Return the [X, Y] coordinate for the center point of the cell that contains the specified text.  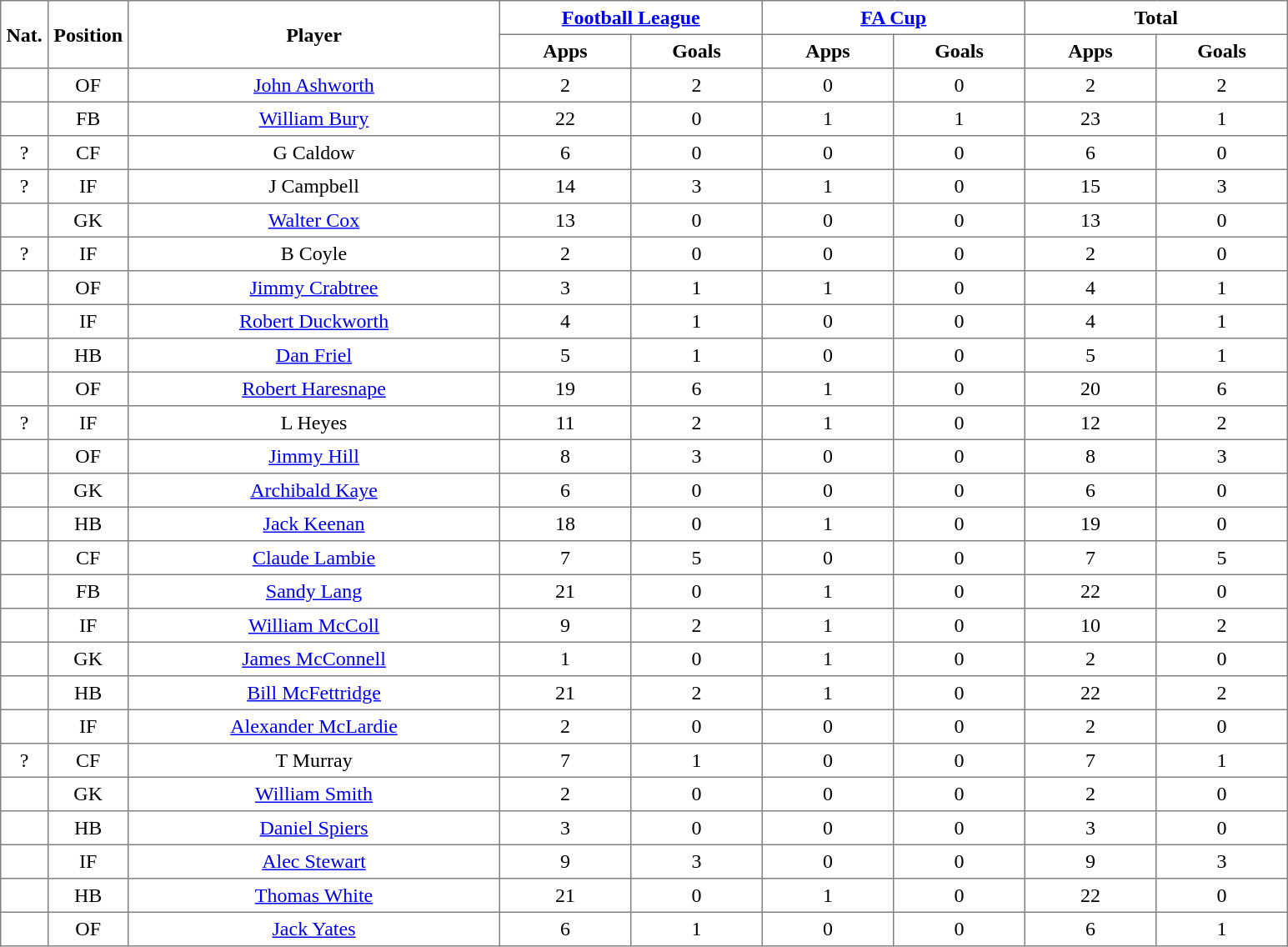
William Smith [314, 794]
William Bury [314, 118]
14 [565, 186]
Daniel Spiers [314, 828]
11 [565, 423]
Player [314, 35]
15 [1090, 186]
William McColl [314, 625]
John Ashworth [314, 85]
Archibald Kaye [314, 490]
Total [1155, 18]
Jack Yates [314, 929]
Dan Friel [314, 355]
James McConnell [314, 659]
18 [565, 524]
Claude Lambie [314, 558]
Jimmy Crabtree [314, 288]
Robert Haresnape [314, 388]
G Caldow [314, 153]
Walter Cox [314, 220]
Robert Duckworth [314, 321]
J Campbell [314, 186]
10 [1090, 625]
Football League [630, 18]
23 [1090, 118]
T Murray [314, 760]
Alexander McLardie [314, 726]
Nat. [25, 35]
B Coyle [314, 253]
Jimmy Hill [314, 456]
FA Cup [894, 18]
Thomas White [314, 895]
Alec Stewart [314, 861]
20 [1090, 388]
L Heyes [314, 423]
12 [1090, 423]
Sandy Lang [314, 591]
Jack Keenan [314, 524]
Bill McFettridge [314, 693]
Position [88, 35]
